Output the (X, Y) coordinate of the center of the cell containing the given text.  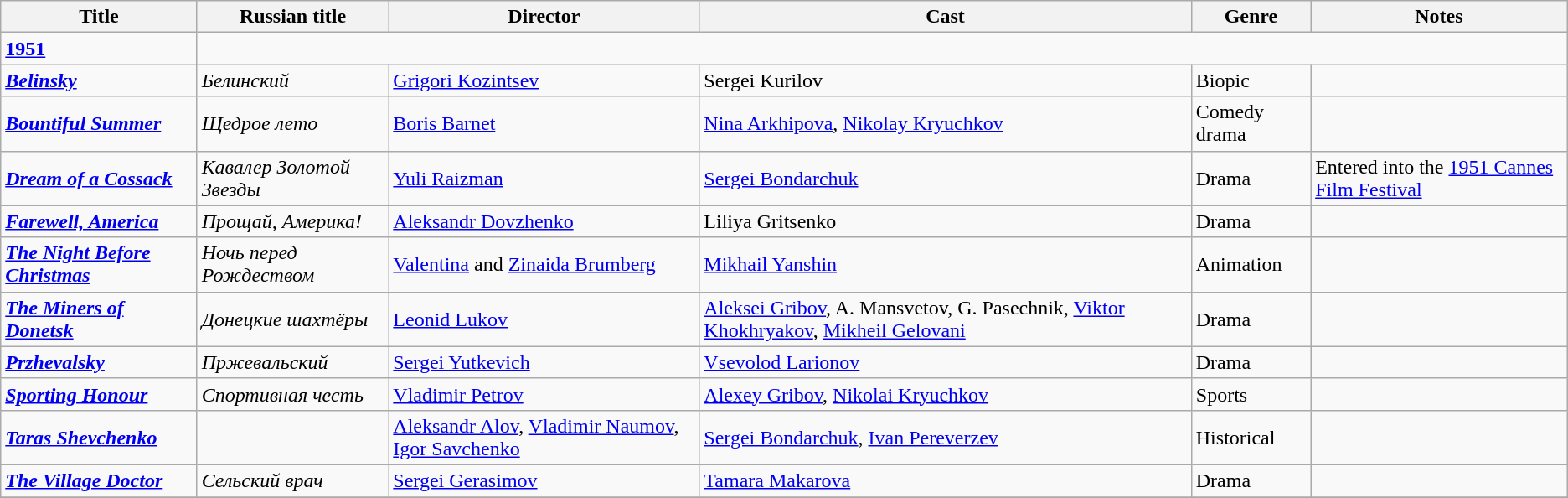
Белинский (293, 80)
Cast (945, 17)
Russian title (293, 17)
1951 (99, 49)
Nina Arkhipova, Nikolay Kryuchkov (945, 124)
The Night Before Christmas (99, 265)
Bountiful Summer (99, 124)
Taras Shevchenko (99, 438)
Historical (1251, 438)
Vsevolod Larionov (945, 362)
Щедрое лето (293, 124)
Sergei Kurilov (945, 80)
Alexey Gribov, Nikolai Kryuchkov (945, 394)
Belinsky (99, 80)
Dream of a Cossack (99, 178)
Entered into the 1951 Cannes Film Festival (1439, 178)
Boris Barnet (544, 124)
Пржевальский (293, 362)
Tamara Makarova (945, 480)
Сельский врач (293, 480)
Biopic (1251, 80)
Кавалер Золотой Звезды (293, 178)
Sports (1251, 394)
Sporting Honour (99, 394)
Genre (1251, 17)
Grigori Kozintsev (544, 80)
Sergei Bondarchuk, Ivan Pereverzev (945, 438)
Sergei Yutkevich (544, 362)
Przhevalsky (99, 362)
Sergei Bondarchuk (945, 178)
Спортивная честь (293, 394)
The Village Doctor (99, 480)
Director (544, 17)
Animation (1251, 265)
Mikhail Yanshin (945, 265)
Farewell, America (99, 221)
Ночь перед Рождеством (293, 265)
Yuli Raizman (544, 178)
Донецкие шахтёры (293, 319)
Liliya Gritsenko (945, 221)
Aleksei Gribov, A. Mansvetov, G. Pasechnik, Viktor Khokhryakov, Mikheil Gelovani (945, 319)
Valentina and Zinaida Brumberg (544, 265)
Notes (1439, 17)
The Miners of Donetsk (99, 319)
Leonid Lukov (544, 319)
Aleksandr Dovzhenko (544, 221)
Aleksandr Alov, Vladimir Naumov, Igor Savchenko (544, 438)
Comedy drama (1251, 124)
Vladimir Petrov (544, 394)
Title (99, 17)
Sergei Gerasimov (544, 480)
Прощай, Америка! (293, 221)
